Locate the cell with the specified text and output its (X, Y) center coordinate. 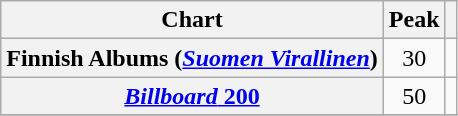
Chart (192, 20)
Finnish Albums (Suomen Virallinen) (192, 58)
Peak (414, 20)
50 (414, 96)
30 (414, 58)
Billboard 200 (192, 96)
